From the cell containing the given text, extract its center point as (X, Y) coordinate. 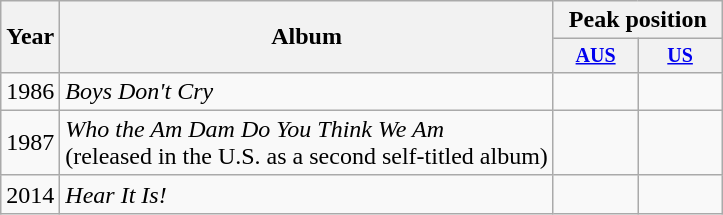
Peak position (638, 20)
US (680, 56)
1986 (30, 91)
Album (307, 37)
2014 (30, 194)
1987 (30, 142)
Hear It Is! (307, 194)
AUS (595, 56)
Year (30, 37)
Who the Am Dam Do You Think We Am(released in the U.S. as a second self-titled album) (307, 142)
Boys Don't Cry (307, 91)
